Detect which cell encompasses the target text, then output its (x, y) center coordinate. 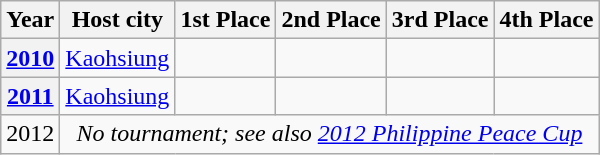
2010 (30, 58)
Host city (118, 20)
1st Place (226, 20)
2011 (30, 96)
3rd Place (440, 20)
2nd Place (331, 20)
No tournament; see also 2012 Philippine Peace Cup (330, 134)
2012 (30, 134)
4th Place (546, 20)
Year (30, 20)
